For the text-containing cell, return its midpoint in [x, y] coordinate format. 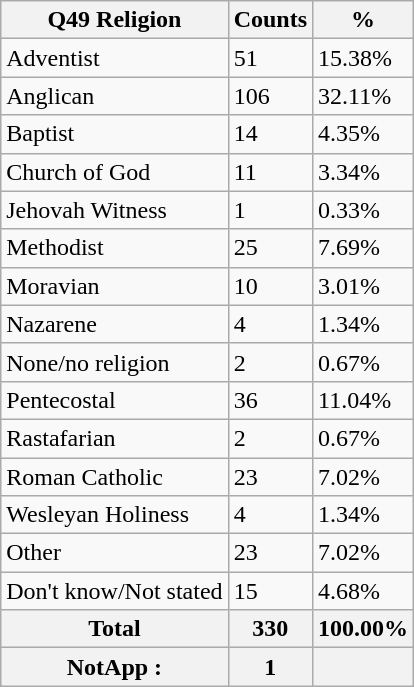
Pentecostal [114, 400]
Wesleyan Holiness [114, 515]
36 [270, 400]
15 [270, 591]
11.04% [364, 400]
Counts [270, 20]
Methodist [114, 248]
Total [114, 629]
Anglican [114, 96]
330 [270, 629]
0.33% [364, 210]
None/no religion [114, 362]
Jehovah Witness [114, 210]
Roman Catholic [114, 477]
4.68% [364, 591]
% [364, 20]
Baptist [114, 134]
11 [270, 172]
32.11% [364, 96]
Moravian [114, 286]
3.34% [364, 172]
Rastafarian [114, 438]
15.38% [364, 58]
100.00% [364, 629]
3.01% [364, 286]
14 [270, 134]
25 [270, 248]
Adventist [114, 58]
Q49 Religion [114, 20]
Don't know/Not stated [114, 591]
51 [270, 58]
7.69% [364, 248]
4.35% [364, 134]
Other [114, 553]
Church of God [114, 172]
Nazarene [114, 324]
10 [270, 286]
106 [270, 96]
NotApp : [114, 667]
